Determine the [X, Y] coordinate at the center of the cell enclosing the given text.  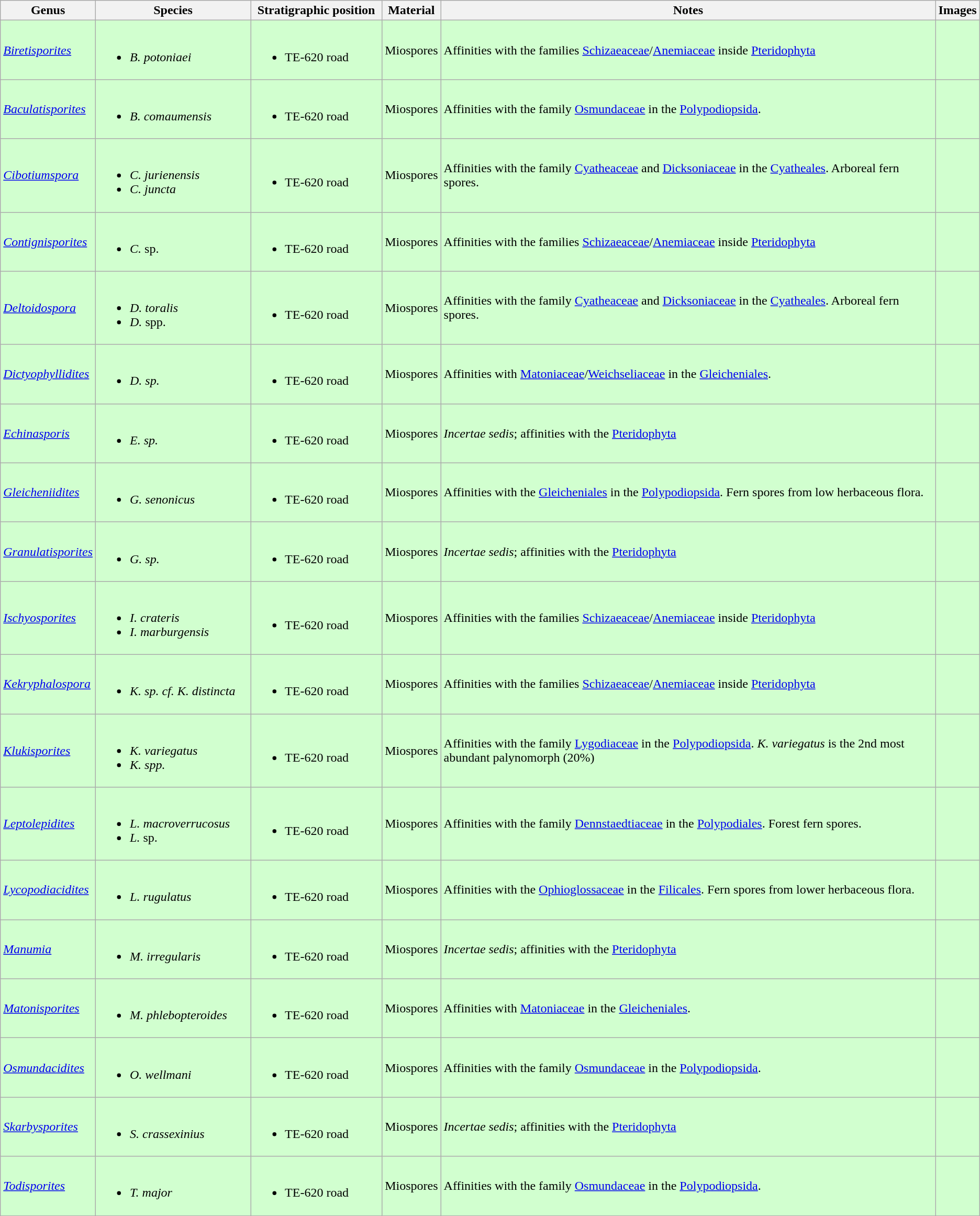
K. variegatusK. spp. [173, 751]
Kekryphalospora [48, 684]
Stratigraphic position [316, 10]
Affinities with Matoniaceae/Weichseliaceae in the Gleicheniales. [688, 374]
L. rugulatus [173, 890]
Affinities with the family Dennstaedtiaceae in the Polypodiales. Forest fern spores. [688, 824]
Ischyosporites [48, 618]
B. potoniaei [173, 50]
Species [173, 10]
Images [957, 10]
Manumia [48, 950]
E. sp. [173, 433]
Baculatisporites [48, 109]
O. wellmani [173, 1068]
S. crassexinius [173, 1126]
D. toralisD. spp. [173, 308]
Todisporites [48, 1186]
D. sp. [173, 374]
Affinities with Matoniaceae in the Gleicheniales. [688, 1008]
L. macroverrucosusL. sp. [173, 824]
M. phlebopteroides [173, 1008]
Lycopodiacidites [48, 890]
Matonisporites [48, 1008]
C. jurienensisC. juncta [173, 175]
Dictyophyllidites [48, 374]
K. sp. cf. K. distincta [173, 684]
Deltoidospora [48, 308]
B. comaumensis [173, 109]
Gleicheniidites [48, 492]
Material [411, 10]
T. major [173, 1186]
Affinities with the Ophioglossaceae in the Filicales. Fern spores from lower herbaceous flora. [688, 890]
Biretisporites [48, 50]
Notes [688, 10]
Granulatisporites [48, 552]
Genus [48, 10]
Osmundacidites [48, 1068]
Affinities with the Gleicheniales in the Polypodiopsida. Fern spores from low herbaceous flora. [688, 492]
M. irregularis [173, 950]
I. craterisI. marburgensis [173, 618]
G. sp. [173, 552]
C. sp. [173, 242]
Echinasporis [48, 433]
Affinities with the family Lygodiaceae in the Polypodiopsida. K. variegatus is the 2nd most abundant palynomorph (20%) [688, 751]
G. senonicus [173, 492]
Klukisporites [48, 751]
Cibotiumspora [48, 175]
Skarbysporites [48, 1126]
Contignisporites [48, 242]
Leptolepidites [48, 824]
